Return (X, Y) of the center of cell containing provided text 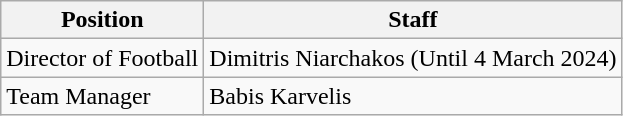
Dimitris Niarchakos (Until 4 March 2024) (413, 58)
Babis Karvelis (413, 96)
Team Manager (102, 96)
Position (102, 20)
Staff (413, 20)
Director of Football (102, 58)
